Return the [X, Y] coordinate for the center point of the cell that contains the specified text.  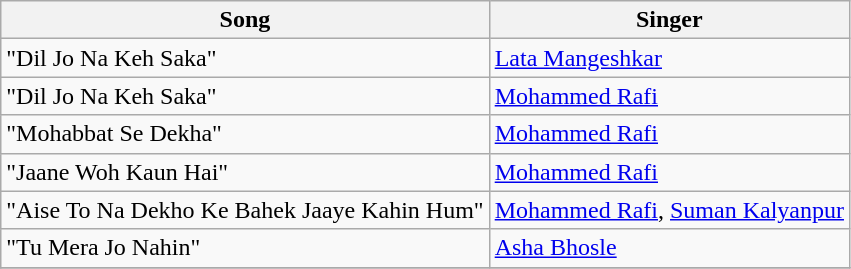
Asha Bhosle [669, 248]
Song [245, 20]
"Mohabbat Se Dekha" [245, 134]
Mohammed Rafi, Suman Kalyanpur [669, 210]
Lata Mangeshkar [669, 58]
"Tu Mera Jo Nahin" [245, 248]
"Jaane Woh Kaun Hai" [245, 172]
Singer [669, 20]
"Aise To Na Dekho Ke Bahek Jaaye Kahin Hum" [245, 210]
